Detect which cell encompasses the target text, then output its (x, y) center coordinate. 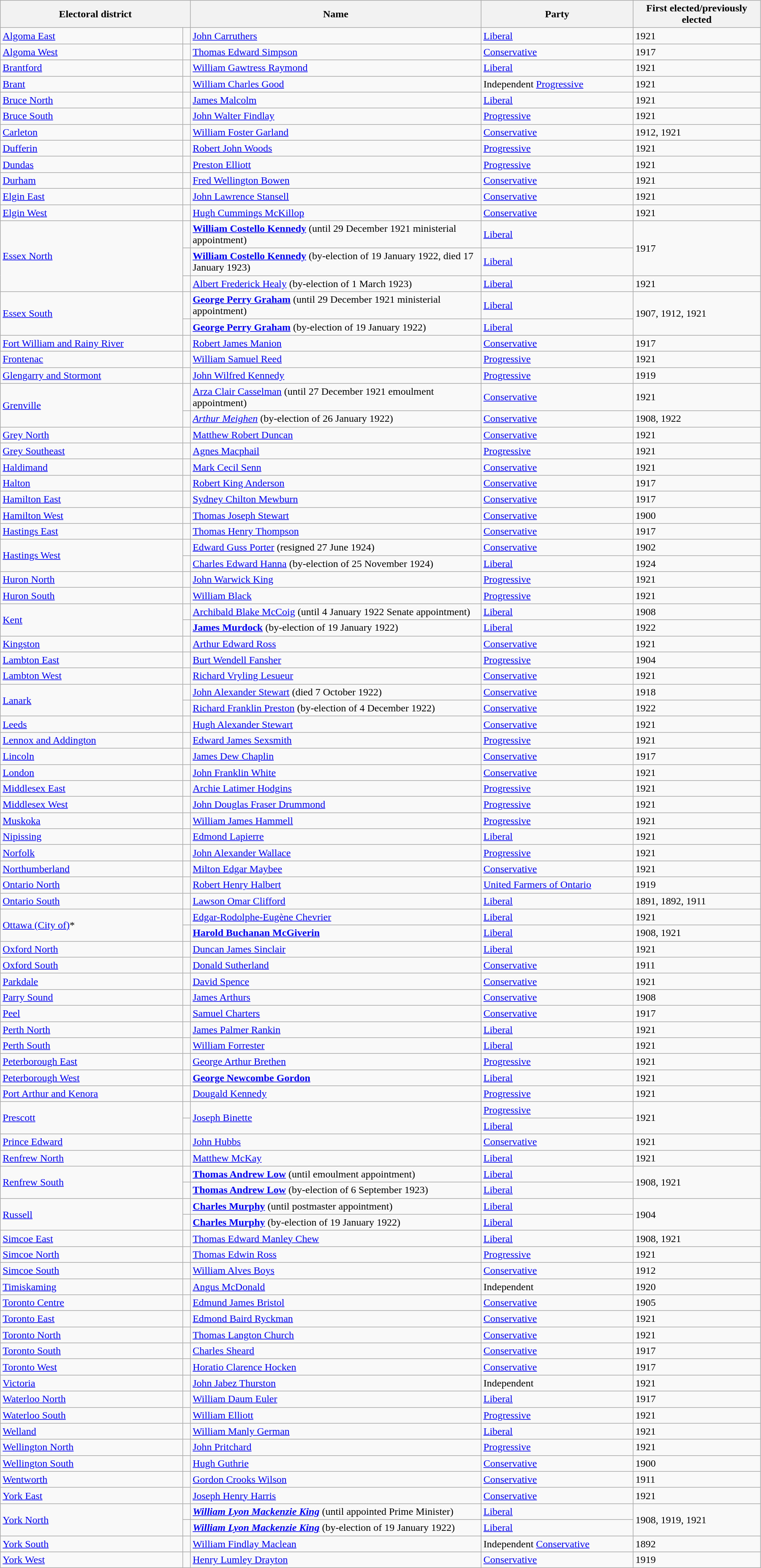
Joseph Binette (336, 1118)
Thomas Langton Church (336, 1335)
Hastings West (92, 556)
Robert King Anderson (336, 483)
Thomas Henry Thompson (336, 532)
Halton (92, 483)
Hugh Cummings McKillop (336, 212)
Party (557, 14)
Prince Edward (92, 1142)
Perth South (92, 1046)
James Dew Chaplin (336, 756)
Thomas Andrew Low (by-election of 6 September 1923) (336, 1190)
York West (92, 1560)
Lawson Omar Clifford (336, 901)
Carleton (92, 132)
William Foster Garland (336, 132)
Durham (92, 180)
John Hubbs (336, 1142)
Grey Southeast (92, 451)
Brantford (92, 68)
Nipissing (92, 837)
Northumberland (92, 869)
1905 (697, 1303)
Huron South (92, 596)
John Franklin White (336, 772)
Robert James Manion (336, 343)
William Samuel Reed (336, 359)
Middlesex East (92, 789)
John Jabez Thurston (336, 1383)
William James Hammell (336, 821)
1912 (697, 1270)
Algoma West (92, 52)
Prescott (92, 1118)
Renfrew South (92, 1182)
William Black (336, 596)
Robert Henry Halbert (336, 885)
Hastings East (92, 532)
William Costello Kennedy (by-election of 19 January 1922, died 17 January 1923) (336, 262)
Ontario South (92, 901)
Wellington South (92, 1463)
Oxford North (92, 949)
Angus McDonald (336, 1286)
Arthur Meighen (by-election of 26 January 1922) (336, 419)
Grenville (92, 405)
Ottawa (City of)* (92, 925)
Toronto Centre (92, 1303)
Hamilton West (92, 515)
Joseph Henry Harris (336, 1495)
William Forrester (336, 1046)
Hugh Alexander Stewart (336, 724)
Simcoe South (92, 1270)
Matthew Robert Duncan (336, 435)
Bruce South (92, 116)
John Wilfred Kennedy (336, 375)
Harold Buchanan McGiverin (336, 933)
Preston Elliott (336, 164)
Parry Sound (92, 997)
Name (336, 14)
Charles Murphy (until postmaster appointment) (336, 1206)
Essex South (92, 313)
Russell (92, 1214)
Richard Vryling Lesueur (336, 676)
Peterborough West (92, 1078)
David Spence (336, 981)
Robert John Woods (336, 148)
Hamilton East (92, 499)
Henry Lumley Drayton (336, 1560)
1892 (697, 1544)
Waterloo South (92, 1415)
Middlesex West (92, 805)
Elgin West (92, 212)
John Walter Findlay (336, 116)
William Alves Boys (336, 1270)
Waterloo North (92, 1399)
Renfrew North (92, 1158)
Frontenac (92, 359)
Sydney Chilton Mewburn (336, 499)
Huron North (92, 580)
John Douglas Fraser Drummond (336, 805)
1908, 1922 (697, 419)
Ontario North (92, 885)
Thomas Andrew Low (until emoulment appointment) (336, 1174)
York North (92, 1519)
James Arthurs (336, 997)
James Palmer Rankin (336, 1030)
John Alexander Wallace (336, 853)
Edward James Sexsmith (336, 740)
William Lyon Mackenzie King (until appointed Prime Minister) (336, 1511)
Duncan James Sinclair (336, 949)
William Findlay Maclean (336, 1544)
Victoria (92, 1383)
Grey North (92, 435)
Lennox and Addington (92, 740)
George Perry Graham (by-election of 19 January 1922) (336, 327)
Albert Frederick Healy (by-election of 1 March 1923) (336, 284)
Mark Cecil Senn (336, 467)
Thomas Edward Manley Chew (336, 1238)
First elected/previously elected (697, 14)
John Pritchard (336, 1447)
Toronto South (92, 1351)
Lambton West (92, 676)
William Daum Euler (336, 1399)
Burt Wendell Fansher (336, 660)
Norfolk (92, 853)
William Gawtress Raymond (336, 68)
James Murdock (by-election of 19 January 1922) (336, 628)
Charles Edward Hanna (by-election of 25 November 1924) (336, 564)
Peterborough East (92, 1062)
Thomas Edwin Ross (336, 1254)
Wentworth (92, 1479)
Kingston (92, 644)
Welland (92, 1431)
Gordon Crooks Wilson (336, 1479)
Glengarry and Stormont (92, 375)
George Perry Graham (until 29 December 1921 ministerial appointment) (336, 306)
1908, 1919, 1921 (697, 1519)
York East (92, 1495)
Thomas Joseph Stewart (336, 515)
Milton Edgar Maybee (336, 869)
Haldimand (92, 467)
Wellington North (92, 1447)
Donald Sutherland (336, 965)
1920 (697, 1286)
Brant (92, 84)
Arza Clair Casselman (until 27 December 1921 emoulment appointment) (336, 397)
James Malcolm (336, 100)
Hugh Guthrie (336, 1463)
Bruce North (92, 100)
Horatio Clarence Hocken (336, 1367)
William Costello Kennedy (until 29 December 1921 ministerial appointment) (336, 235)
Parkdale (92, 981)
Kent (92, 620)
Lanark (92, 700)
Dufferin (92, 148)
Samuel Charters (336, 1013)
Lincoln (92, 756)
Port Arthur and Kenora (92, 1094)
Charles Sheard (336, 1351)
Perth North (92, 1030)
Edmond Lapierre (336, 837)
John Lawrence Stansell (336, 196)
Dougald Kennedy (336, 1094)
1891, 1892, 1911 (697, 901)
Fort William and Rainy River (92, 343)
Timiskaming (92, 1286)
Richard Franklin Preston (by-election of 4 December 1922) (336, 708)
Peel (92, 1013)
Dundas (92, 164)
John Warwick King (336, 580)
Muskoka (92, 821)
Arthur Edward Ross (336, 644)
Edmond Baird Ryckman (336, 1319)
Toronto North (92, 1335)
Electoral district (95, 14)
York South (92, 1544)
Lambton East (92, 660)
Independent Conservative (557, 1544)
Algoma East (92, 36)
William Manly German (336, 1431)
Edward Guss Porter (resigned 27 June 1924) (336, 548)
Simcoe East (92, 1238)
Archibald Blake McCoig (until 4 January 1922 Senate appointment) (336, 612)
Matthew McKay (336, 1158)
John Alexander Stewart (died 7 October 1922) (336, 692)
William Charles Good (336, 84)
London (92, 772)
Fred Wellington Bowen (336, 180)
Charles Murphy (by-election of 19 January 1922) (336, 1222)
William Lyon Mackenzie King (by-election of 19 January 1922) (336, 1527)
Edgar-Rodolphe-Eugène Chevrier (336, 917)
Thomas Edward Simpson (336, 52)
1902 (697, 548)
Oxford South (92, 965)
1907, 1912, 1921 (697, 313)
Toronto East (92, 1319)
Toronto West (92, 1367)
1924 (697, 564)
1912, 1921 (697, 132)
United Farmers of Ontario (557, 885)
William Elliott (336, 1415)
Simcoe North (92, 1254)
1918 (697, 692)
Leeds (92, 724)
Archie Latimer Hodgins (336, 789)
John Carruthers (336, 36)
Essex North (92, 256)
George Arthur Brethen (336, 1062)
Elgin East (92, 196)
Edmund James Bristol (336, 1303)
Independent Progressive (557, 84)
George Newcombe Gordon (336, 1078)
Agnes Macphail (336, 451)
